Search for the cell housing the specified text and yield its [x, y] center coordinate. 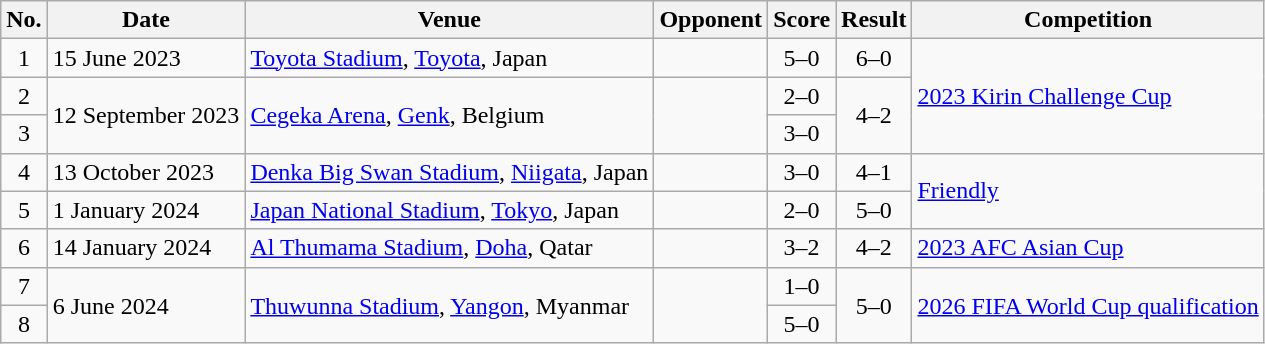
13 October 2023 [146, 172]
No. [24, 20]
Al Thumama Stadium, Doha, Qatar [450, 248]
2023 Kirin Challenge Cup [1088, 96]
Toyota Stadium, Toyota, Japan [450, 58]
4 [24, 172]
Date [146, 20]
14 January 2024 [146, 248]
6 June 2024 [146, 305]
Denka Big Swan Stadium, Niigata, Japan [450, 172]
15 June 2023 [146, 58]
Cegeka Arena, Genk, Belgium [450, 115]
1 January 2024 [146, 210]
Venue [450, 20]
Japan National Stadium, Tokyo, Japan [450, 210]
3–2 [802, 248]
8 [24, 324]
2023 AFC Asian Cup [1088, 248]
1–0 [802, 286]
12 September 2023 [146, 115]
Opponent [711, 20]
5 [24, 210]
1 [24, 58]
6 [24, 248]
Competition [1088, 20]
4–1 [874, 172]
2026 FIFA World Cup qualification [1088, 305]
7 [24, 286]
Thuwunna Stadium, Yangon, Myanmar [450, 305]
Friendly [1088, 191]
2 [24, 96]
Result [874, 20]
Score [802, 20]
3 [24, 134]
6–0 [874, 58]
